Provide the (x, y) coordinate of the cell's center where the given text is located.  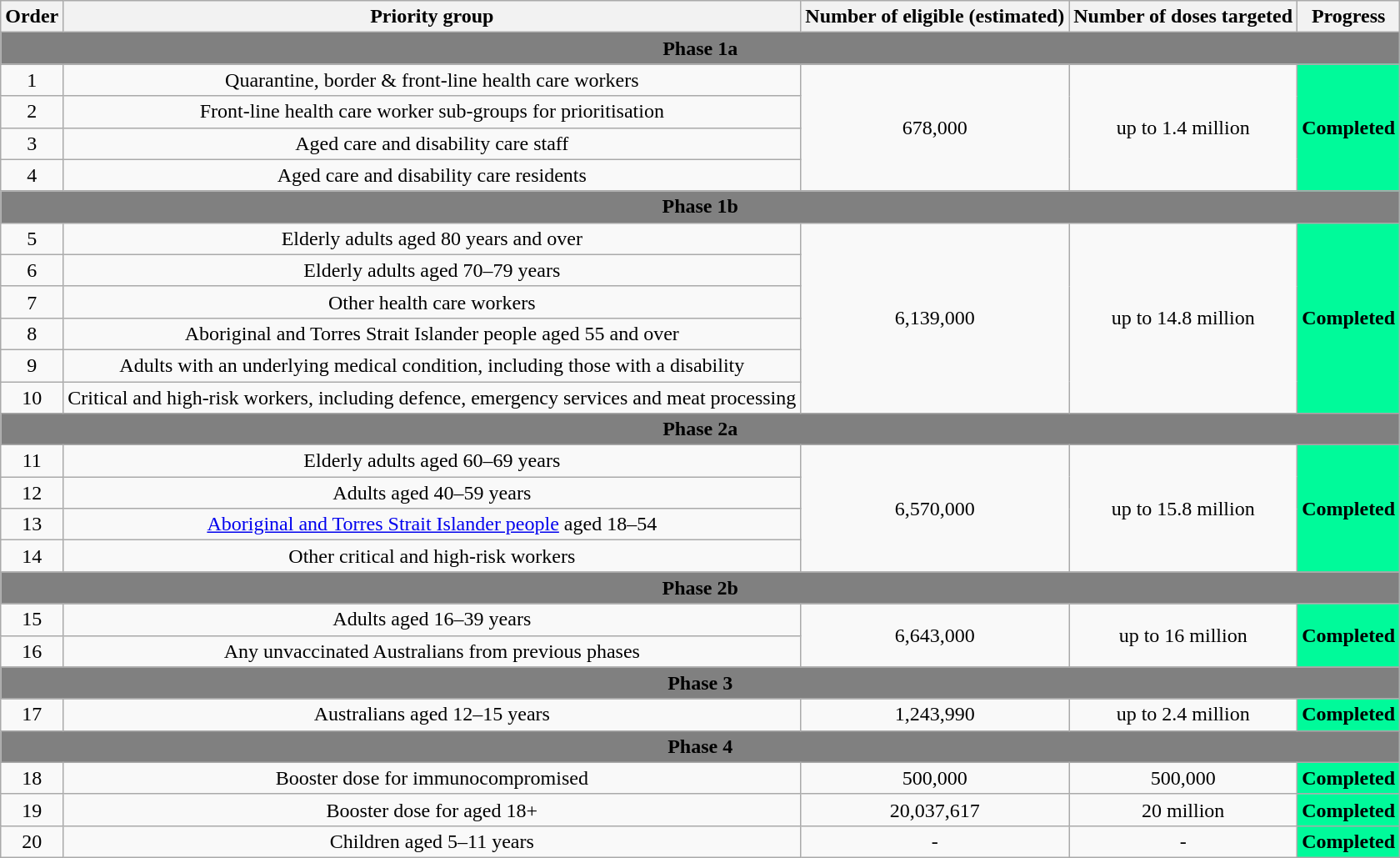
Aboriginal and Torres Strait Islander people aged 18–54 (432, 524)
6,570,000 (935, 509)
Phase 3 (700, 683)
up to 15.8 million (1183, 509)
20 million (1183, 810)
13 (32, 524)
6 (32, 270)
10 (32, 398)
up to 1.4 million (1183, 128)
17 (32, 715)
7 (32, 302)
up to 2.4 million (1183, 715)
Critical and high-risk workers, including defence, emergency services and meat processing (432, 398)
12 (32, 493)
up to 14.8 million (1183, 318)
Order (32, 17)
Australians aged 12–15 years (432, 715)
Other critical and high-risk workers (432, 556)
15 (32, 620)
Adults aged 40–59 years (432, 493)
up to 16 million (1183, 635)
1,243,990 (935, 715)
9 (32, 365)
6,139,000 (935, 318)
16 (32, 651)
Phase 4 (700, 746)
14 (32, 556)
Front-line health care worker sub-groups for prioritisation (432, 112)
Other health care workers (432, 302)
Quarantine, border & front-line health care workers (432, 80)
Elderly adults aged 70–79 years (432, 270)
11 (32, 461)
Number of doses targeted (1183, 17)
1 (32, 80)
Aged care and disability care staff (432, 143)
678,000 (935, 128)
Progress (1348, 17)
Booster dose for aged 18+ (432, 810)
Number of eligible (estimated) (935, 17)
Aboriginal and Torres Strait Islander people aged 55 and over (432, 334)
18 (32, 778)
Priority group (432, 17)
Booster dose for immunocompromised (432, 778)
20 (32, 841)
Elderly adults aged 80 years and over (432, 238)
Elderly adults aged 60–69 years (432, 461)
2 (32, 112)
20,037,617 (935, 810)
Phase 2b (700, 588)
Adults with an underlying medical condition, including those with a disability (432, 365)
Phase 1b (700, 207)
6,643,000 (935, 635)
8 (32, 334)
Aged care and disability care residents (432, 175)
Adults aged 16–39 years (432, 620)
Children aged 5–11 years (432, 841)
19 (32, 810)
Phase 1a (700, 48)
4 (32, 175)
5 (32, 238)
Phase 2a (700, 429)
Any unvaccinated Australians from previous phases (432, 651)
3 (32, 143)
